Identify which cell holds the provided text, then report its [X, Y] central coordinate. 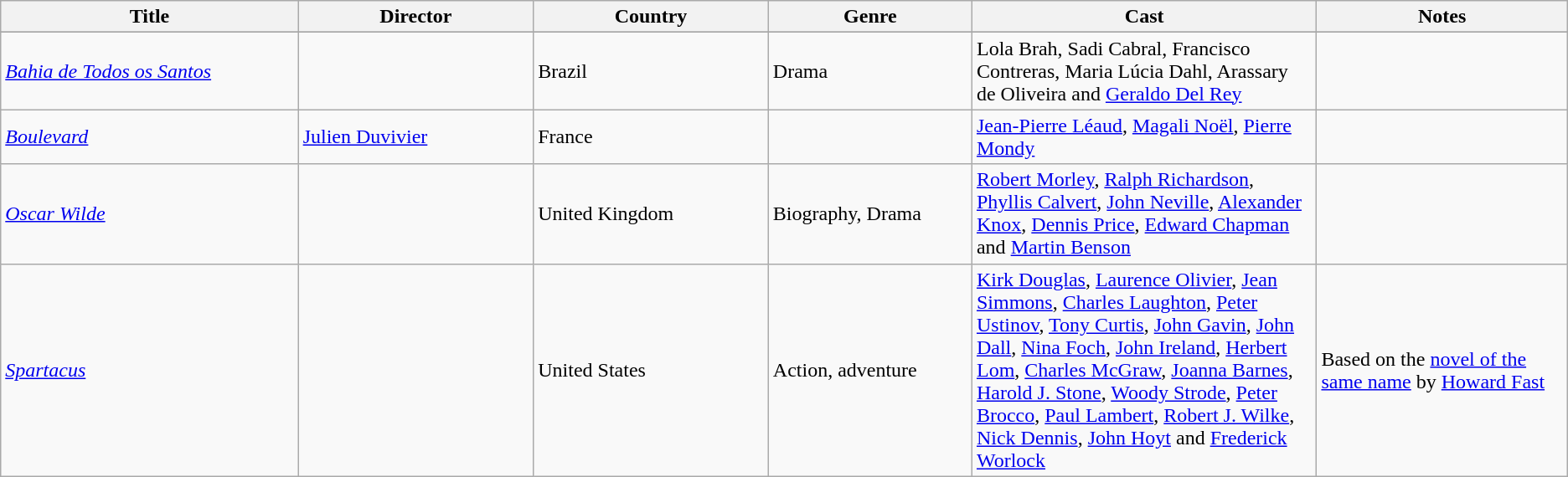
United Kingdom [652, 214]
Spartacus [149, 370]
Genre [869, 17]
Notes [1442, 17]
Bahia de Todos os Santos [149, 71]
Based on the novel of the same name by Howard Fast [1442, 370]
Boulevard [149, 137]
Country [652, 17]
Director [415, 17]
Jean-Pierre Léaud, Magali Noël, Pierre Mondy [1144, 137]
Oscar Wilde [149, 214]
Action, adventure [869, 370]
France [652, 137]
Drama [869, 71]
Brazil [652, 71]
Biography, Drama [869, 214]
United States [652, 370]
Title [149, 17]
Julien Duvivier [415, 137]
Robert Morley, Ralph Richardson, Phyllis Calvert, John Neville, Alexander Knox, Dennis Price, Edward Chapman and Martin Benson [1144, 214]
Lola Brah, Sadi Cabral, Francisco Contreras, Maria Lúcia Dahl, Arassary de Oliveira and Geraldo Del Rey [1144, 71]
Cast [1144, 17]
